Identify which cell holds the provided text, then report its (X, Y) central coordinate. 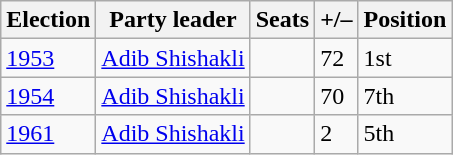
Party leader (173, 20)
1st (405, 58)
Seats (282, 20)
Election (48, 20)
1953 (48, 58)
Position (405, 20)
+/– (336, 20)
72 (336, 58)
70 (336, 96)
2 (336, 134)
7th (405, 96)
1954 (48, 96)
5th (405, 134)
1961 (48, 134)
